Provide the [x, y] coordinate of the cell's center where the given text is located.  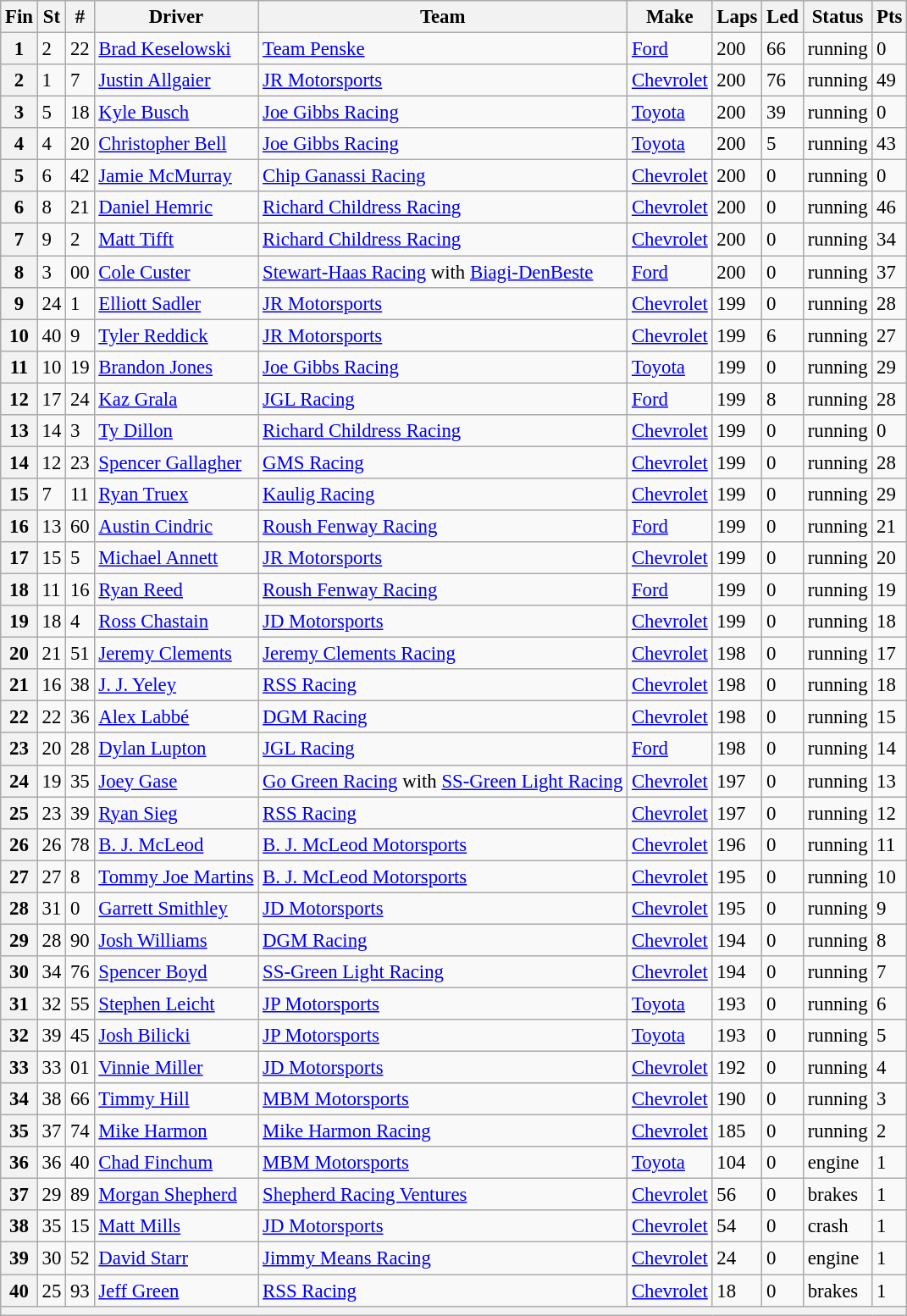
Dylan Lupton [176, 749]
Joey Gase [176, 781]
Ty Dillon [176, 431]
Stewart-Haas Racing with Biagi-DenBeste [443, 272]
Tommy Joe Martins [176, 876]
Michael Annett [176, 558]
Chad Finchum [176, 1163]
Driver [176, 17]
Josh Bilicki [176, 1036]
Go Green Racing with SS-Green Light Racing [443, 781]
Josh Williams [176, 940]
Ryan Sieg [176, 813]
60 [80, 526]
Austin Cindric [176, 526]
Stephen Leicht [176, 1004]
Laps [737, 17]
42 [80, 176]
# [80, 17]
St [51, 17]
Jimmy Means Racing [443, 1258]
Daniel Hemric [176, 207]
Jeremy Clements Racing [443, 654]
crash [837, 1227]
00 [80, 272]
Kyle Busch [176, 113]
54 [737, 1227]
Spencer Boyd [176, 972]
Chip Ganassi Racing [443, 176]
190 [737, 1099]
51 [80, 654]
J. J. Yeley [176, 685]
196 [737, 844]
Garrett Smithley [176, 909]
Timmy Hill [176, 1099]
46 [889, 207]
Mike Harmon Racing [443, 1131]
Jeff Green [176, 1291]
49 [889, 80]
Ryan Truex [176, 495]
56 [737, 1195]
Make [670, 17]
Ryan Reed [176, 590]
185 [737, 1131]
Status [837, 17]
93 [80, 1291]
Kaz Grala [176, 399]
89 [80, 1195]
55 [80, 1004]
192 [737, 1068]
Elliott Sadler [176, 303]
104 [737, 1163]
Kaulig Racing [443, 495]
Cole Custer [176, 272]
David Starr [176, 1258]
01 [80, 1068]
GMS Racing [443, 462]
Justin Allgaier [176, 80]
Matt Mills [176, 1227]
Brandon Jones [176, 367]
90 [80, 940]
Jeremy Clements [176, 654]
Tyler Reddick [176, 335]
Vinnie Miller [176, 1068]
Morgan Shepherd [176, 1195]
Team Penske [443, 49]
Fin [19, 17]
B. J. McLeod [176, 844]
Matt Tifft [176, 240]
SS-Green Light Racing [443, 972]
Jamie McMurray [176, 176]
Christopher Bell [176, 144]
Ross Chastain [176, 622]
43 [889, 144]
Alex Labbé [176, 717]
Team [443, 17]
45 [80, 1036]
Mike Harmon [176, 1131]
Brad Keselowski [176, 49]
Pts [889, 17]
Spencer Gallagher [176, 462]
74 [80, 1131]
78 [80, 844]
Shepherd Racing Ventures [443, 1195]
Led [783, 17]
52 [80, 1258]
